Scan for the cell matching the given text and deliver its [X, Y] coordinate at center. 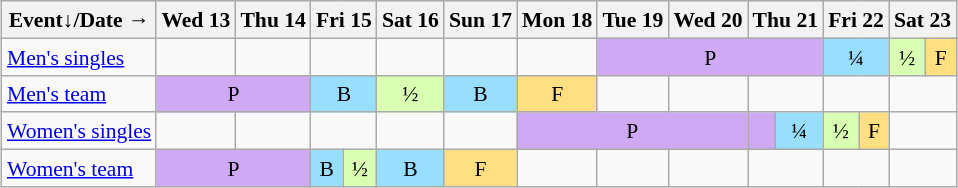
Men's singles [79, 56]
Tue 19 [632, 20]
Thu 21 [786, 20]
Mon 18 [557, 20]
Fri 22 [856, 20]
Men's team [79, 94]
Event↓/Date → [79, 20]
Fri 15 [344, 20]
Wed 20 [708, 20]
Women's team [79, 168]
Women's singles [79, 130]
Sun 17 [480, 20]
Thu 14 [273, 20]
Wed 13 [196, 20]
Sat 16 [410, 20]
Sat 23 [922, 20]
